Pinpoint the cell where the given text exists, returning its (X, Y) midpoint coordinate. 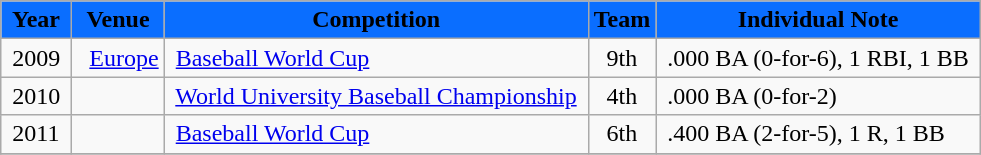
World University Baseball Championship (376, 96)
2009 (36, 58)
4th (622, 96)
Individual Note (818, 20)
.000 BA (0-for-2) (818, 96)
Team (622, 20)
.400 BA (2-for-5), 1 R, 1 BB (818, 134)
Europe (118, 58)
Year (36, 20)
9th (622, 58)
Competition (376, 20)
6th (622, 134)
.000 BA (0-for-6), 1 RBI, 1 BB (818, 58)
2011 (36, 134)
2010 (36, 96)
Venue (118, 20)
